Detect which cell encompasses the target text, then output its [x, y] center coordinate. 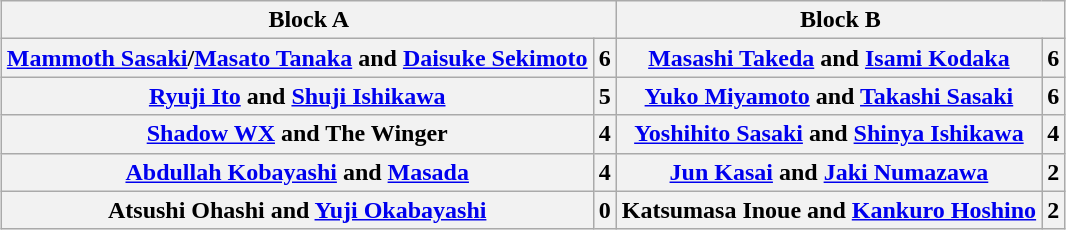
Yoshihito Sasaki and Shinya Ishikawa [828, 134]
Yuko Miyamoto and Takashi Sasaki [828, 96]
Jun Kasai and Jaki Numazawa [828, 172]
5 [604, 96]
Shadow WX and The Winger [297, 134]
Mammoth Sasaki/Masato Tanaka and Daisuke Sekimoto [297, 58]
Atsushi Ohashi and Yuji Okabayashi [297, 210]
Block A [308, 20]
Block B [840, 20]
Abdullah Kobayashi and Masada [297, 172]
Ryuji Ito and Shuji Ishikawa [297, 96]
Katsumasa Inoue and Kankuro Hoshino [828, 210]
Masashi Takeda and Isami Kodaka [828, 58]
0 [604, 210]
